From the cell containing the given text, extract its center point as (x, y) coordinate. 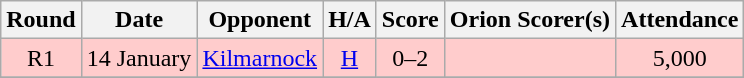
0–2 (410, 58)
Opponent (260, 20)
H/A (350, 20)
Round (41, 20)
Score (410, 20)
14 January (139, 58)
Orion Scorer(s) (530, 20)
H (350, 58)
5,000 (680, 58)
Date (139, 20)
Kilmarnock (260, 58)
R1 (41, 58)
Attendance (680, 20)
